Find where the given text appears and provide that cell's center as (X, Y) coordinate. 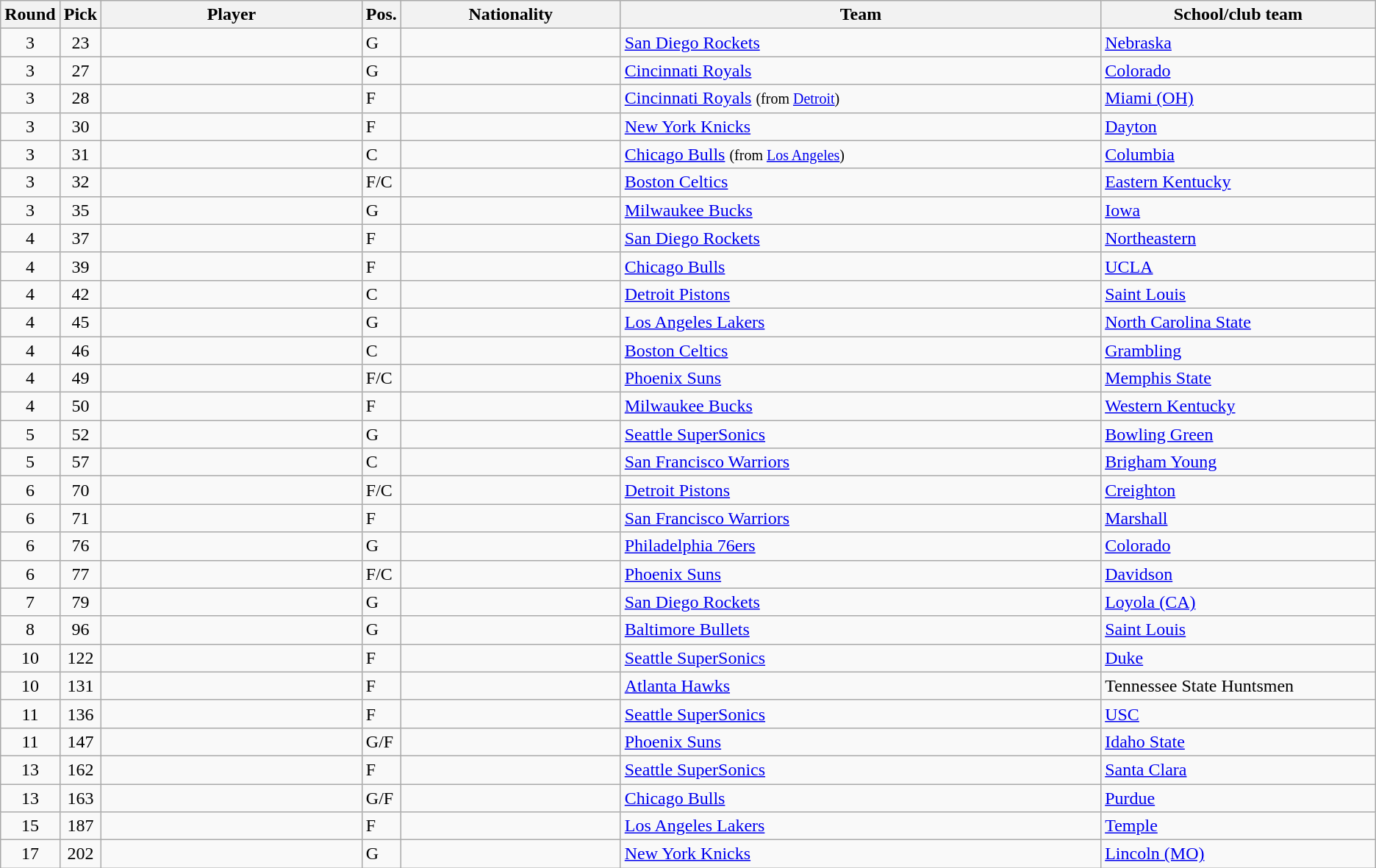
32 (80, 182)
39 (80, 266)
Grambling (1239, 351)
North Carolina State (1239, 322)
57 (80, 462)
Pick (80, 15)
Chicago Bulls (from Los Angeles) (860, 154)
Round (30, 15)
Pos. (381, 15)
School/club team (1239, 15)
Northeastern (1239, 238)
163 (80, 797)
37 (80, 238)
Marshall (1239, 518)
49 (80, 379)
Miami (OH) (1239, 98)
17 (30, 854)
23 (80, 43)
28 (80, 98)
42 (80, 294)
Tennessee State Huntsmen (1239, 686)
Brigham Young (1239, 462)
52 (80, 434)
Baltimore Bullets (860, 630)
Nationality (510, 15)
Idaho State (1239, 742)
147 (80, 742)
Cincinnati Royals (860, 71)
Temple (1239, 826)
Iowa (1239, 210)
46 (80, 351)
71 (80, 518)
202 (80, 854)
30 (80, 126)
31 (80, 154)
187 (80, 826)
77 (80, 574)
Eastern Kentucky (1239, 182)
Dayton (1239, 126)
Cincinnati Royals (from Detroit) (860, 98)
162 (80, 770)
70 (80, 490)
122 (80, 658)
Columbia (1239, 154)
Player (232, 15)
Nebraska (1239, 43)
45 (80, 322)
Bowling Green (1239, 434)
UCLA (1239, 266)
8 (30, 630)
96 (80, 630)
Team (860, 15)
Western Kentucky (1239, 406)
79 (80, 602)
Memphis State (1239, 379)
Creighton (1239, 490)
Davidson (1239, 574)
27 (80, 71)
Lincoln (MO) (1239, 854)
Duke (1239, 658)
Loyola (CA) (1239, 602)
USC (1239, 714)
Purdue (1239, 797)
131 (80, 686)
35 (80, 210)
Philadelphia 76ers (860, 546)
7 (30, 602)
76 (80, 546)
136 (80, 714)
15 (30, 826)
50 (80, 406)
Atlanta Hawks (860, 686)
Santa Clara (1239, 770)
